Determine the (x, y) coordinate at the center of the cell enclosing the given text.  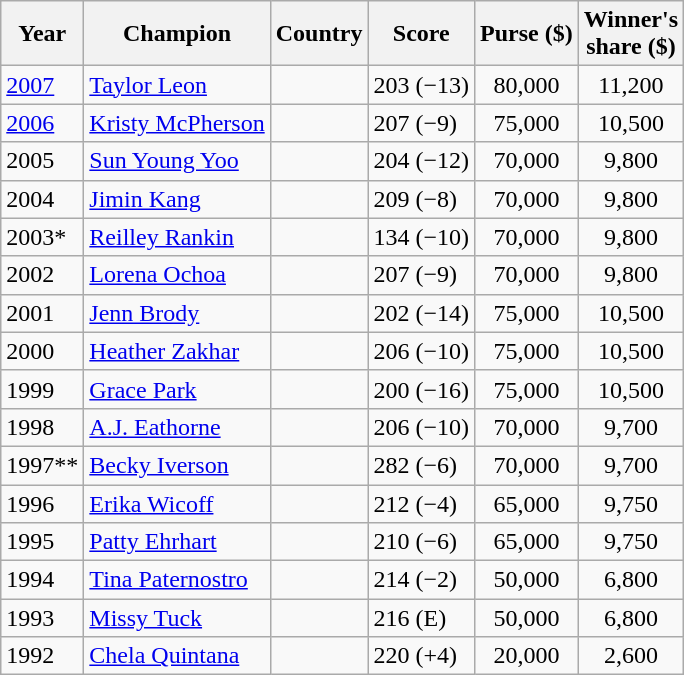
Tina Paternostro (177, 580)
2002 (42, 275)
203 (−13) (422, 85)
Champion (177, 34)
204 (−12) (422, 161)
Score (422, 34)
Lorena Ochoa (177, 275)
Purse ($) (527, 34)
210 (−6) (422, 542)
2006 (42, 123)
Reilley Rankin (177, 237)
200 (−16) (422, 389)
A.J. Eathorne (177, 427)
209 (−8) (422, 199)
Jenn Brody (177, 313)
282 (−6) (422, 465)
2005 (42, 161)
Year (42, 34)
134 (−10) (422, 237)
2001 (42, 313)
202 (−14) (422, 313)
80,000 (527, 85)
Country (319, 34)
Taylor Leon (177, 85)
1995 (42, 542)
Grace Park (177, 389)
Becky Iverson (177, 465)
2000 (42, 351)
1994 (42, 580)
2004 (42, 199)
11,200 (630, 85)
Kristy McPherson (177, 123)
1992 (42, 656)
Patty Ehrhart (177, 542)
20,000 (527, 656)
Missy Tuck (177, 618)
216 (E) (422, 618)
Sun Young Yoo (177, 161)
Heather Zakhar (177, 351)
1996 (42, 503)
2,600 (630, 656)
1999 (42, 389)
220 (+4) (422, 656)
Jimin Kang (177, 199)
2003* (42, 237)
214 (−2) (422, 580)
Erika Wicoff (177, 503)
212 (−4) (422, 503)
Chela Quintana (177, 656)
Winner'sshare ($) (630, 34)
2007 (42, 85)
1997** (42, 465)
1998 (42, 427)
1993 (42, 618)
